Determine the [x, y] coordinate at the center of the cell enclosing the given text.  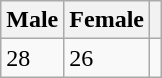
Male [32, 20]
26 [107, 58]
Female [107, 20]
28 [32, 58]
